Return (X, Y) of the center of cell containing provided text 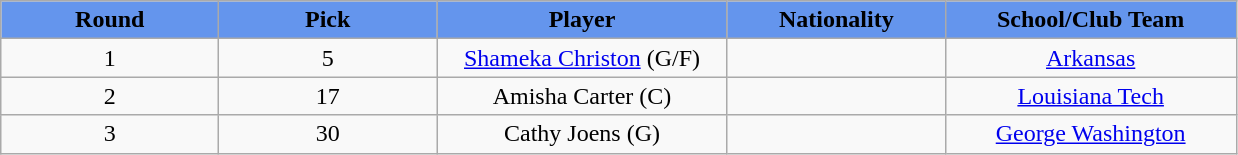
17 (328, 96)
Louisiana Tech (1090, 96)
Amisha Carter (C) (582, 96)
5 (328, 58)
2 (110, 96)
School/Club Team (1090, 20)
3 (110, 134)
Arkansas (1090, 58)
Pick (328, 20)
Nationality (836, 20)
Round (110, 20)
30 (328, 134)
George Washington (1090, 134)
Cathy Joens (G) (582, 134)
Player (582, 20)
Shameka Christon (G/F) (582, 58)
1 (110, 58)
